Output the (x, y) coordinate of the center of the cell containing the given text.  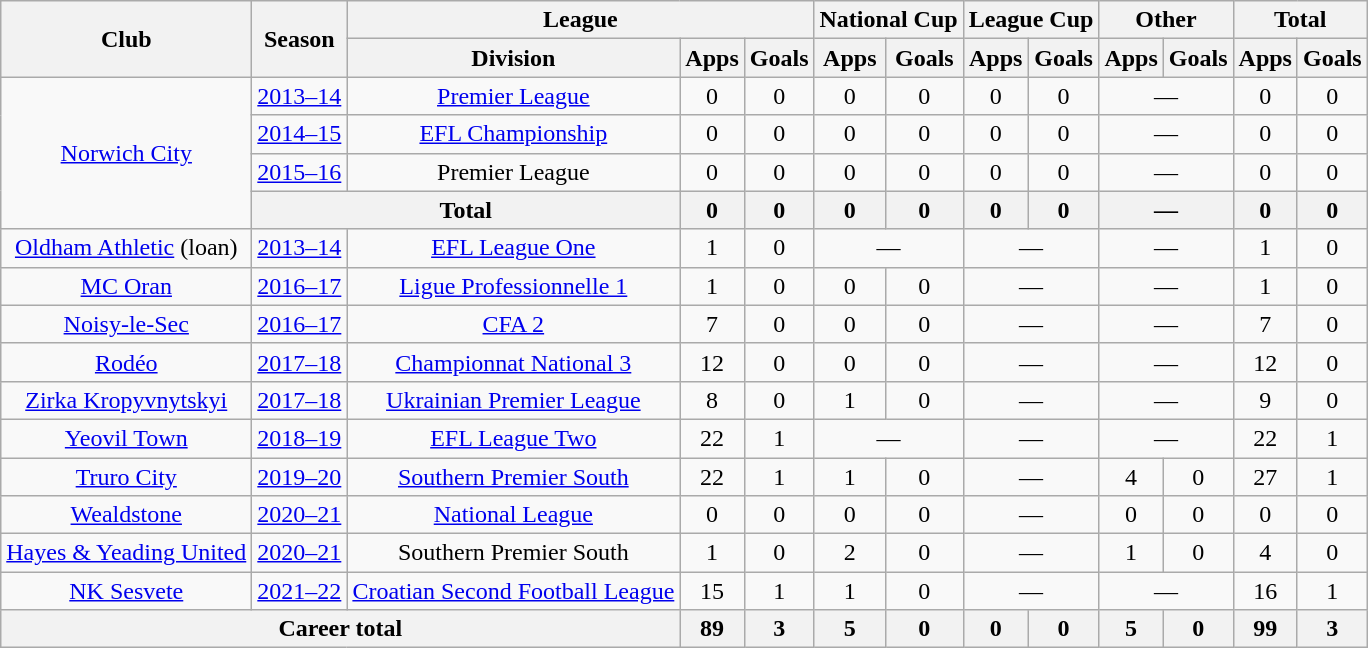
Season (300, 39)
NK Sesvete (126, 591)
15 (712, 591)
2018–19 (300, 438)
Wealdstone (126, 515)
Noisy-le-Sec (126, 324)
EFL Championship (514, 134)
CFA 2 (514, 324)
Norwich City (126, 153)
99 (1265, 629)
8 (712, 400)
Other (1166, 20)
League (580, 20)
9 (1265, 400)
2 (850, 553)
Yeovil Town (126, 438)
Zirka Kropyvnytskyi (126, 400)
Rodéo (126, 362)
2019–20 (300, 477)
16 (1265, 591)
2015–16 (300, 172)
Truro City (126, 477)
Hayes & Yeading United (126, 553)
EFL League One (514, 248)
Division (514, 58)
Ukrainian Premier League (514, 400)
Club (126, 39)
Career total (340, 629)
27 (1265, 477)
EFL League Two (514, 438)
2021–22 (300, 591)
89 (712, 629)
National Cup (888, 20)
Croatian Second Football League (514, 591)
Oldham Athletic (loan) (126, 248)
National League (514, 515)
2014–15 (300, 134)
Championnat National 3 (514, 362)
MC Oran (126, 286)
League Cup (1031, 20)
Ligue Professionnelle 1 (514, 286)
